Return the [x, y] coordinate for the center point of the cell that contains the specified text.  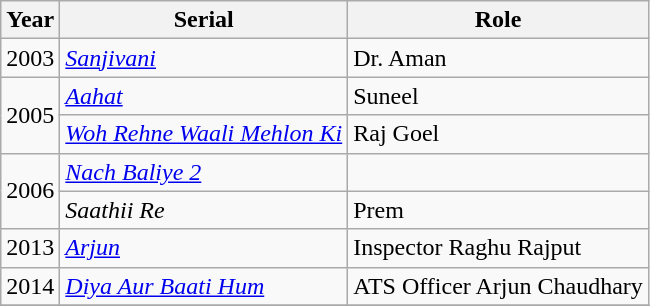
Year [30, 20]
Inspector Raghu Rajput [498, 248]
Sanjivani [204, 58]
2014 [30, 286]
Suneel [498, 96]
Nach Baliye 2 [204, 172]
Diya Aur Baati Hum [204, 286]
ATS Officer Arjun Chaudhary [498, 286]
Dr. Aman [498, 58]
Serial [204, 20]
Prem [498, 210]
2005 [30, 115]
Raj Goel [498, 134]
2013 [30, 248]
Woh Rehne Waali Mehlon Ki [204, 134]
Arjun [204, 248]
Role [498, 20]
Aahat [204, 96]
2006 [30, 191]
Saathii Re [204, 210]
2003 [30, 58]
